Find where the given text appears and provide that cell's center as (x, y) coordinate. 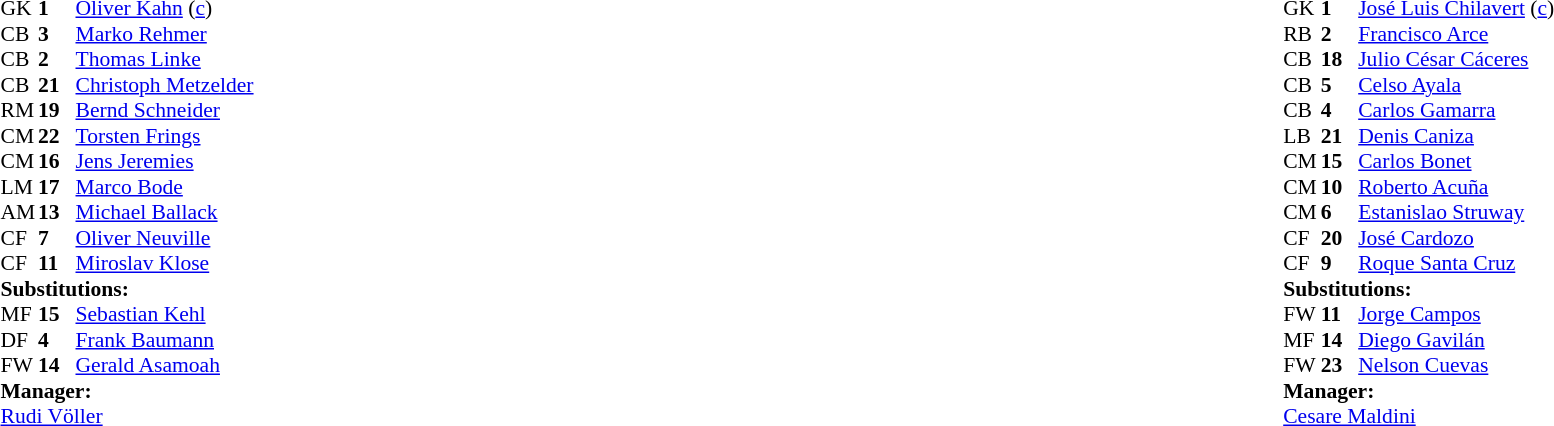
Julio César Cáceres (1456, 59)
AM (19, 213)
Christoph Metzelder (165, 85)
13 (57, 213)
Bernd Schneider (165, 111)
LM (19, 187)
23 (1340, 365)
Marko Rehmer (165, 34)
10 (1340, 187)
19 (57, 111)
22 (57, 136)
Francisco Arce (1456, 34)
Frank Baumann (165, 340)
Jens Jeremies (165, 161)
RM (19, 111)
17 (57, 187)
Denis Caniza (1456, 136)
Carlos Bonet (1456, 161)
LB (1302, 136)
6 (1340, 213)
Michael Ballack (165, 213)
Diego Gavilán (1456, 340)
9 (1340, 263)
Nelson Cuevas (1456, 365)
18 (1340, 59)
Roque Santa Cruz (1456, 263)
16 (57, 161)
Jorge Campos (1456, 315)
Thomas Linke (165, 59)
Celso Ayala (1456, 85)
José Cardozo (1456, 238)
3 (57, 34)
7 (57, 238)
Gerald Asamoah (165, 365)
RB (1302, 34)
Roberto Acuña (1456, 187)
Estanislao Struway (1456, 213)
Torsten Frings (165, 136)
20 (1340, 238)
Sebastian Kehl (165, 315)
5 (1340, 85)
Carlos Gamarra (1456, 111)
Miroslav Klose (165, 263)
DF (19, 340)
Marco Bode (165, 187)
Oliver Neuville (165, 238)
